From the cell containing the given text, extract its center point as (X, Y) coordinate. 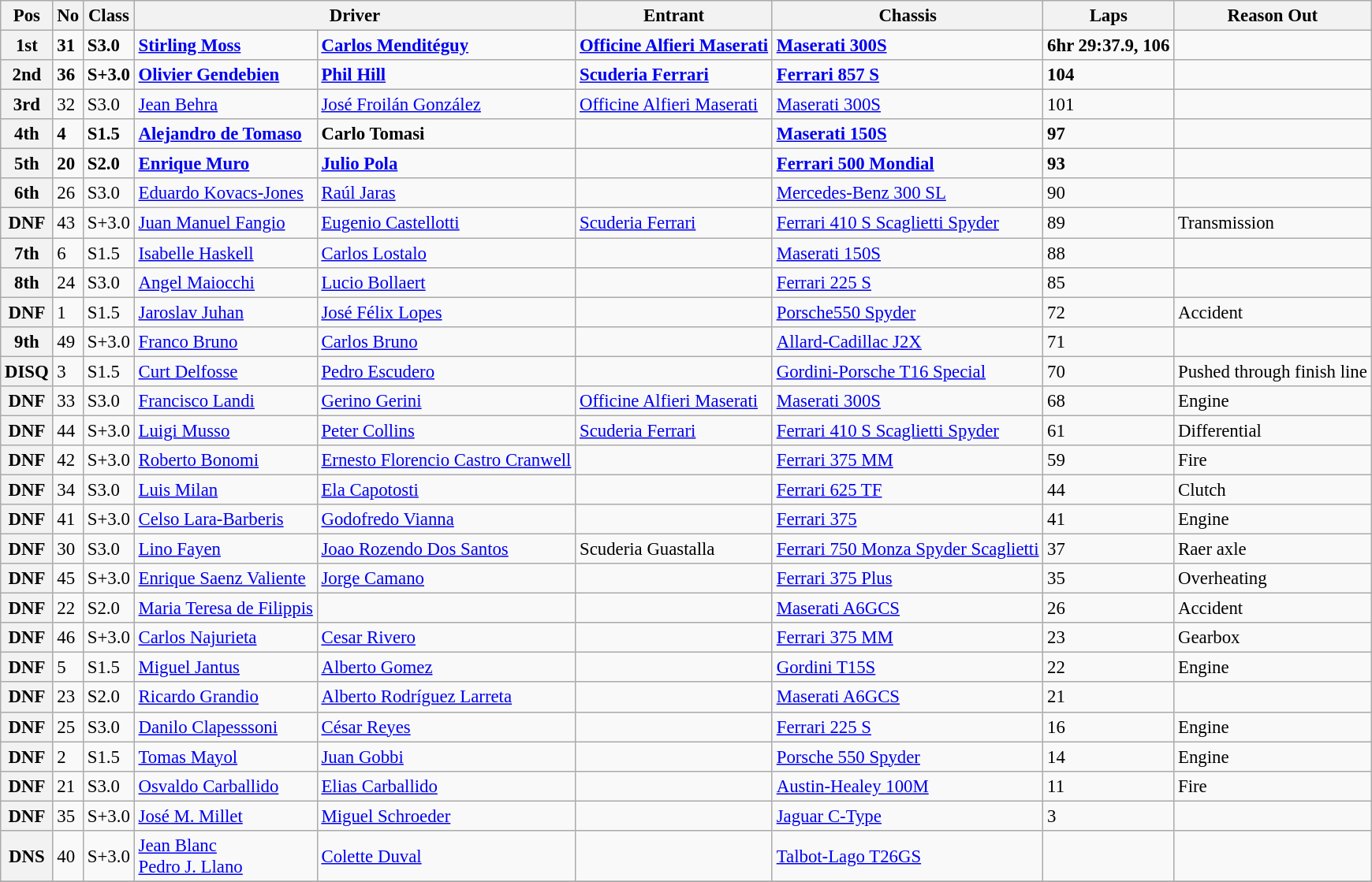
Celso Lara-Barberis (226, 519)
Ernesto Florencio Castro Cranwell (446, 460)
Juan Gobbi (446, 757)
89 (1109, 223)
37 (1109, 549)
2 (68, 757)
Entrant (674, 16)
Gordini T15S (907, 668)
Reason Out (1273, 16)
Carlo Tomasi (446, 134)
Lucio Bollaert (446, 282)
1 (68, 312)
20 (68, 164)
Pushed through finish line (1273, 371)
Pos (27, 16)
97 (1109, 134)
Carlos Bruno (446, 341)
Ferrari 750 Monza Spyder Scaglietti (907, 549)
Jaroslav Juhan (226, 312)
Carlos Najurieta (226, 638)
42 (68, 460)
Osvaldo Carballido (226, 786)
Allard-Cadillac J2X (907, 341)
Porsche 550 Spyder (907, 757)
49 (68, 341)
Tomas Mayol (226, 757)
Jaguar C-Type (907, 816)
6th (27, 193)
Ferrari 857 S (907, 75)
Overheating (1273, 579)
34 (68, 489)
Godofredo Vianna (446, 519)
Raer axle (1273, 549)
Alberto Rodríguez Larreta (446, 698)
Carlos Lostalo (446, 253)
14 (1109, 757)
Colette Duval (446, 856)
70 (1109, 371)
45 (68, 579)
85 (1109, 282)
25 (68, 727)
Carlos Menditéguy (446, 46)
José Félix Lopes (446, 312)
72 (1109, 312)
6hr 29:37.9, 106 (1109, 46)
Gearbox (1273, 638)
Jean Blanc Pedro J. Llano (226, 856)
Isabelle Haskell (226, 253)
7th (27, 253)
Cesar Rivero (446, 638)
Miguel Schroeder (446, 816)
Stirling Moss (226, 46)
68 (1109, 401)
No (68, 16)
Pedro Escudero (446, 371)
Mercedes-Benz 300 SL (907, 193)
Danilo Clapesssoni (226, 727)
Julio Pola (446, 164)
9th (27, 341)
Jorge Camano (446, 579)
Ricardo Grandio (226, 698)
Olivier Gendebien (226, 75)
36 (68, 75)
4 (68, 134)
43 (68, 223)
71 (1109, 341)
24 (68, 282)
Chassis (907, 16)
61 (1109, 430)
33 (68, 401)
Ela Capotosti (446, 489)
104 (1109, 75)
José M. Millet (226, 816)
Clutch (1273, 489)
Austin-Healey 100M (907, 786)
Roberto Bonomi (226, 460)
5 (68, 668)
Curt Delfosse (226, 371)
32 (68, 105)
Gerino Gerini (446, 401)
Elias Carballido (446, 786)
Peter Collins (446, 430)
Lino Fayen (226, 549)
Maria Teresa de Filippis (226, 608)
Ferrari 500 Mondial (907, 164)
Transmission (1273, 223)
DISQ (27, 371)
Ferrari 375 Plus (907, 579)
11 (1109, 786)
Phil Hill (446, 75)
31 (68, 46)
Ferrari 625 TF (907, 489)
Porsche550 Spyder (907, 312)
16 (1109, 727)
Luis Milan (226, 489)
8th (27, 282)
30 (68, 549)
Driver (355, 16)
6 (68, 253)
Eugenio Castellotti (446, 223)
Alberto Gomez (446, 668)
Jean Behra (226, 105)
Joao Rozendo Dos Santos (446, 549)
Enrique Muro (226, 164)
Eduardo Kovacs-Jones (226, 193)
59 (1109, 460)
88 (1109, 253)
5th (27, 164)
4th (27, 134)
Franco Bruno (226, 341)
César Reyes (446, 727)
Francisco Landi (226, 401)
Juan Manuel Fangio (226, 223)
DNS (27, 856)
40 (68, 856)
José Froilán González (446, 105)
Differential (1273, 430)
Ferrari 375 (907, 519)
Enrique Saenz Valiente (226, 579)
2nd (27, 75)
1st (27, 46)
93 (1109, 164)
Luigi Musso (226, 430)
46 (68, 638)
3rd (27, 105)
Gordini-Porsche T16 Special (907, 371)
Class (109, 16)
Scuderia Guastalla (674, 549)
Angel Maiocchi (226, 282)
90 (1109, 193)
101 (1109, 105)
Raúl Jaras (446, 193)
Miguel Jantus (226, 668)
Talbot-Lago T26GS (907, 856)
Alejandro de Tomaso (226, 134)
Laps (1109, 16)
